Identify which cell holds the provided text, then report its (x, y) central coordinate. 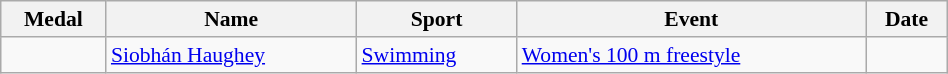
Women's 100 m freestyle (692, 55)
Medal (54, 19)
Swimming (437, 55)
Sport (437, 19)
Event (692, 19)
Date (906, 19)
Siobhán Haughey (232, 55)
Name (232, 19)
